From the cell containing the given text, extract its center point as (X, Y) coordinate. 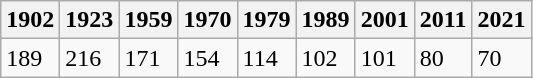
101 (384, 58)
2021 (502, 20)
1989 (326, 20)
1979 (266, 20)
1970 (208, 20)
171 (148, 58)
1959 (148, 20)
1902 (30, 20)
102 (326, 58)
2001 (384, 20)
189 (30, 58)
70 (502, 58)
154 (208, 58)
216 (90, 58)
1923 (90, 20)
114 (266, 58)
80 (443, 58)
2011 (443, 20)
